For the text-containing cell, return its midpoint in (X, Y) coordinate format. 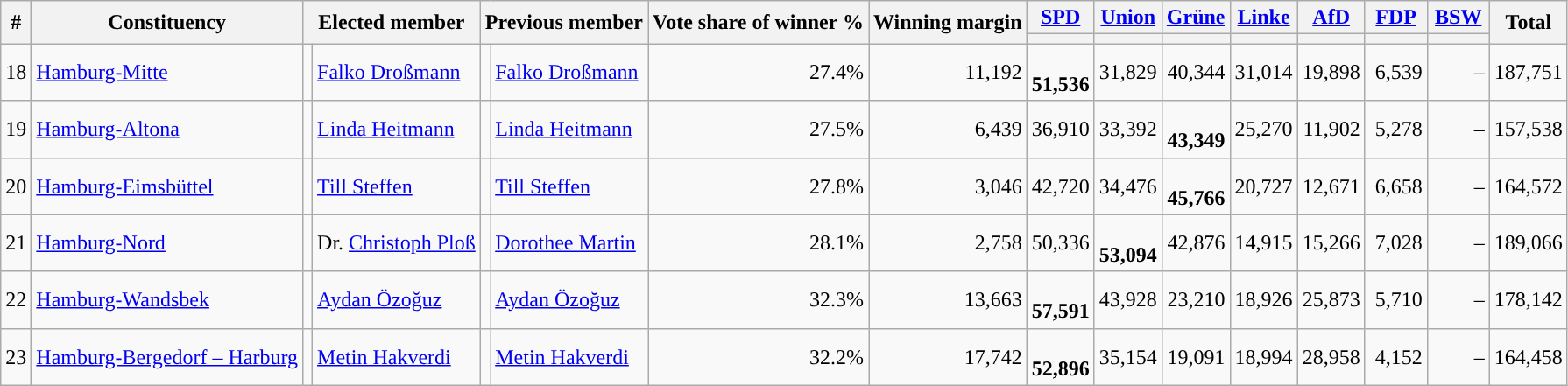
Total (1528, 23)
25,873 (1331, 299)
23,210 (1196, 299)
6,539 (1396, 72)
BSW (1458, 18)
Grüne (1196, 18)
6,439 (948, 130)
11,192 (948, 72)
27.4% (759, 72)
Vote share of winner % (759, 23)
Dr. Christoph Ploß (397, 243)
28.1% (759, 243)
4,152 (1396, 357)
157,538 (1528, 130)
35,154 (1128, 357)
Hamburg-Mitte (167, 72)
53,094 (1128, 243)
57,591 (1060, 299)
SPD (1060, 18)
32.3% (759, 299)
31,829 (1128, 72)
164,572 (1528, 186)
# (16, 23)
15,266 (1331, 243)
36,910 (1060, 130)
18,994 (1263, 357)
19,091 (1196, 357)
Hamburg-Eimsbüttel (167, 186)
Winning margin (948, 23)
13,663 (948, 299)
Dorothee Martin (569, 243)
AfD (1331, 18)
28,958 (1331, 357)
19,898 (1331, 72)
20,727 (1263, 186)
Elected member (391, 23)
18,926 (1263, 299)
Hamburg-Nord (167, 243)
45,766 (1196, 186)
Hamburg-Bergedorf – Harburg (167, 357)
20 (16, 186)
42,720 (1060, 186)
11,902 (1331, 130)
187,751 (1528, 72)
Previous member (564, 23)
21 (16, 243)
27.5% (759, 130)
52,896 (1060, 357)
189,066 (1528, 243)
17,742 (948, 357)
19 (16, 130)
164,458 (1528, 357)
34,476 (1128, 186)
27.8% (759, 186)
43,928 (1128, 299)
12,671 (1331, 186)
50,336 (1060, 243)
5,710 (1396, 299)
Hamburg-Altona (167, 130)
7,028 (1396, 243)
40,344 (1196, 72)
FDP (1396, 18)
43,349 (1196, 130)
22 (16, 299)
Hamburg-Wandsbek (167, 299)
51,536 (1060, 72)
Union (1128, 18)
25,270 (1263, 130)
14,915 (1263, 243)
33,392 (1128, 130)
178,142 (1528, 299)
31,014 (1263, 72)
23 (16, 357)
2,758 (948, 243)
3,046 (948, 186)
42,876 (1196, 243)
Linke (1263, 18)
5,278 (1396, 130)
6,658 (1396, 186)
18 (16, 72)
Constituency (167, 23)
32.2% (759, 357)
